Extract the (x, y) coordinate from the center of the cell holding the provided text.  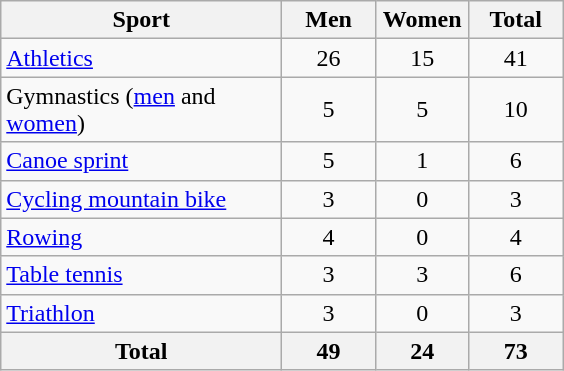
Cycling mountain bike (142, 199)
Men (329, 20)
41 (516, 58)
Women (422, 20)
Athletics (142, 58)
15 (422, 58)
Canoe sprint (142, 161)
26 (329, 58)
49 (329, 351)
1 (422, 161)
Rowing (142, 237)
73 (516, 351)
Triathlon (142, 313)
Sport (142, 20)
24 (422, 351)
10 (516, 110)
Table tennis (142, 275)
Gymnastics (men and women) (142, 110)
